From the cell containing the given text, extract its center point as (x, y) coordinate. 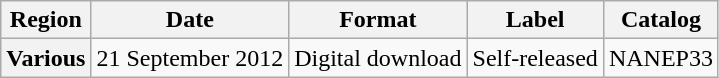
Digital download (378, 58)
Catalog (660, 20)
Region (46, 20)
Date (190, 20)
Self-released (535, 58)
Label (535, 20)
Various (46, 58)
Format (378, 20)
NANEP33 (660, 58)
21 September 2012 (190, 58)
